Return [X, Y] of the center of cell containing provided text 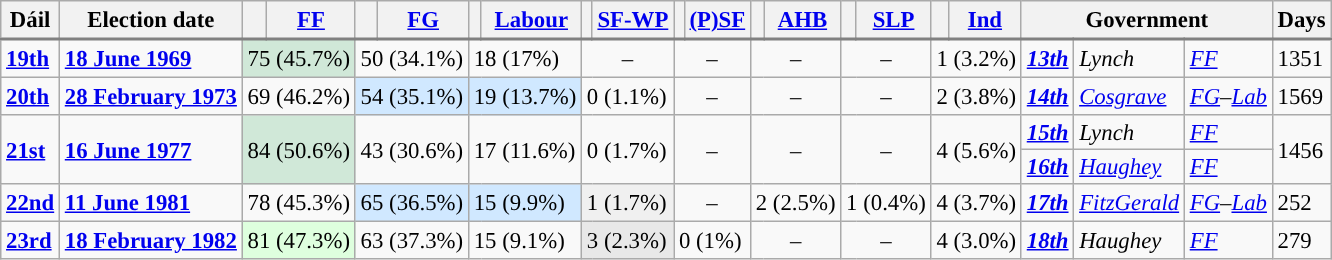
4 (5.6%) [976, 150]
11 June 1981 [150, 203]
1 (0.4%) [886, 203]
1 (3.2%) [976, 58]
2 (3.8%) [976, 97]
15 (9.9%) [524, 203]
18 June 1969 [150, 58]
54 (35.1%) [412, 97]
(P)SF [717, 20]
78 (45.3%) [298, 203]
4 (3.0%) [976, 241]
43 (30.6%) [412, 150]
20th [30, 97]
Days [1302, 20]
17 (11.6%) [524, 150]
Dáil [30, 20]
252 [1302, 203]
Ind [984, 20]
65 (36.5%) [412, 203]
17th [1047, 203]
23rd [30, 241]
18 (17%) [524, 58]
18th [1047, 241]
Cosgrave [1130, 97]
13th [1047, 58]
SLP [894, 20]
FG [423, 20]
1456 [1302, 150]
63 (37.3%) [412, 241]
279 [1302, 241]
0 (1.1%) [628, 97]
SF-WP [632, 20]
18 February 1982 [150, 241]
69 (46.2%) [298, 97]
Labour [531, 20]
21st [30, 150]
50 (34.1%) [412, 58]
0 (1.7%) [628, 150]
FitzGerald [1130, 203]
1569 [1302, 97]
1 (1.7%) [628, 203]
15 (9.1%) [524, 241]
16 June 1977 [150, 150]
Election date [150, 20]
AHB [802, 20]
16th [1047, 168]
0 (1%) [712, 241]
14th [1047, 97]
Government [1146, 20]
22nd [30, 203]
4 (3.7%) [976, 203]
19 (13.7%) [524, 97]
84 (50.6%) [298, 150]
3 (2.3%) [628, 241]
75 (45.7%) [298, 58]
28 February 1973 [150, 97]
1351 [1302, 58]
81 (47.3%) [298, 241]
15th [1047, 132]
19th [30, 58]
2 (2.5%) [795, 203]
